Capture the cell that displays the provided text and extract its (X, Y) central coordinate. 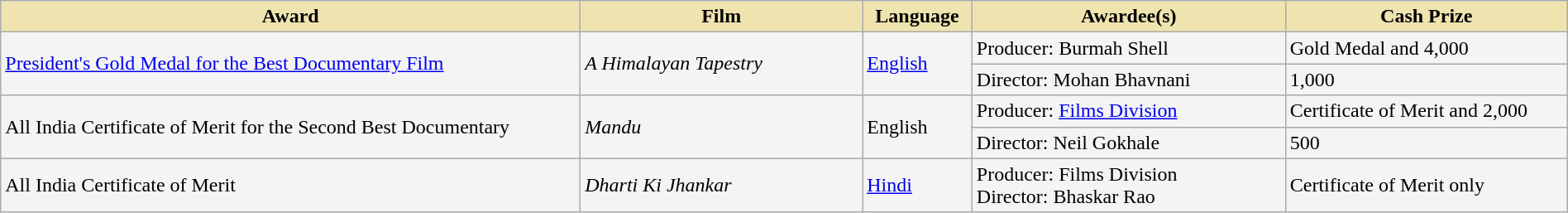
All India Certificate of Merit for the Second Best Documentary (291, 127)
Hindi (918, 186)
Producer: Films Division (1128, 111)
Certificate of Merit and 2,000 (1426, 111)
Mandu (721, 127)
Director: Neil Gokhale (1128, 143)
Certificate of Merit only (1426, 186)
Awardee(s) (1128, 17)
Gold Medal and 4,000 (1426, 48)
1,000 (1426, 80)
A Himalayan Tapestry (721, 64)
Language (918, 17)
President's Gold Medal for the Best Documentary Film (291, 64)
Cash Prize (1426, 17)
Director: Mohan Bhavnani (1128, 80)
Dharti Ki Jhankar (721, 186)
All India Certificate of Merit (291, 186)
500 (1426, 143)
Producer: Films DivisionDirector: Bhaskar Rao (1128, 186)
Film (721, 17)
Producer: Burmah Shell (1128, 48)
Award (291, 17)
